Search for the cell housing the specified text and yield its [X, Y] center coordinate. 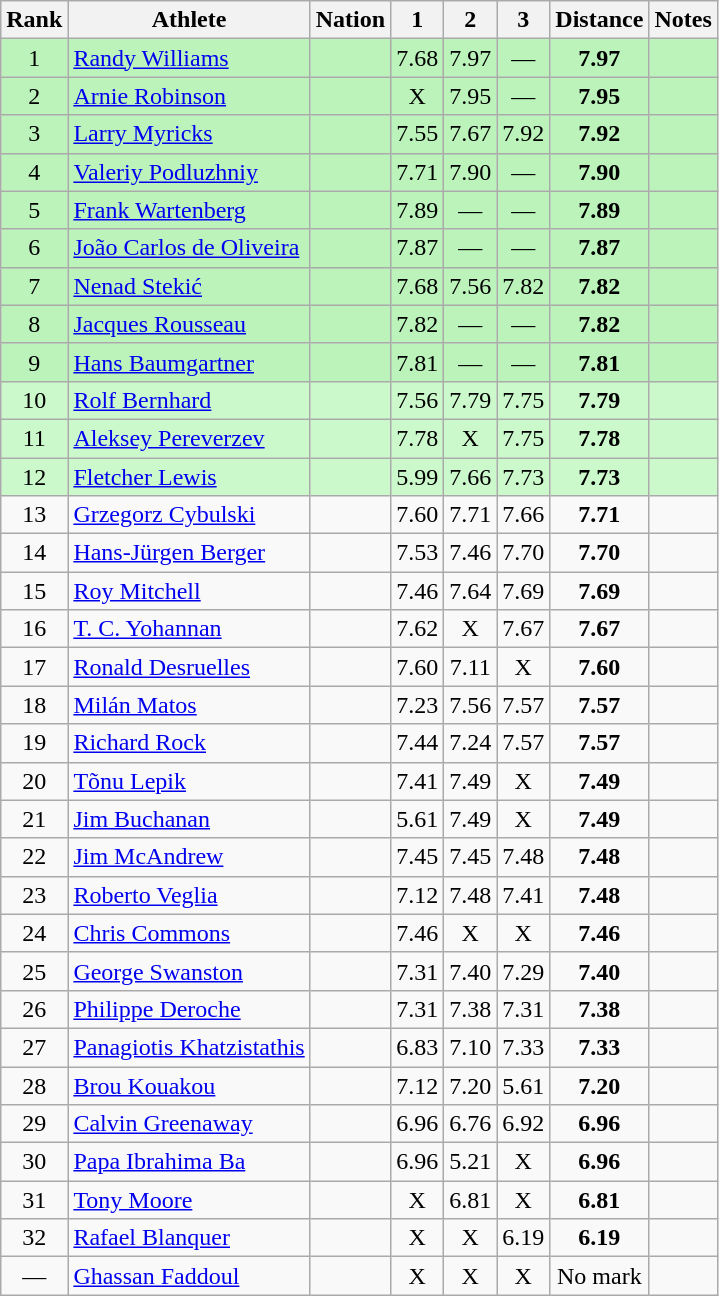
28 [34, 1085]
Larry Myricks [189, 134]
17 [34, 667]
6.76 [470, 1124]
7.62 [418, 629]
7.64 [470, 591]
26 [34, 1009]
27 [34, 1047]
Richard Rock [189, 743]
22 [34, 857]
Brou Kouakou [189, 1085]
7.10 [470, 1047]
Nation [350, 20]
Jacques Rousseau [189, 324]
23 [34, 895]
Grzegorz Cybulski [189, 515]
Frank Wartenberg [189, 210]
No mark [600, 1276]
Calvin Greenaway [189, 1124]
Notes [683, 20]
5.21 [470, 1162]
Nenad Stekić [189, 286]
Distance [600, 20]
T. C. Yohannan [189, 629]
7.24 [470, 743]
Tõnu Lepik [189, 781]
30 [34, 1162]
Hans Baumgartner [189, 362]
Jim McAndrew [189, 857]
18 [34, 705]
Jim Buchanan [189, 819]
Milán Matos [189, 705]
7.44 [418, 743]
6.83 [418, 1047]
Athlete [189, 20]
7 [34, 286]
13 [34, 515]
7.23 [418, 705]
32 [34, 1238]
Rolf Bernhard [189, 400]
8 [34, 324]
7.55 [418, 134]
Philippe Deroche [189, 1009]
Tony Moore [189, 1200]
20 [34, 781]
Roy Mitchell [189, 591]
11 [34, 438]
Papa Ibrahima Ba [189, 1162]
George Swanston [189, 971]
Ronald Desruelles [189, 667]
Rank [34, 20]
29 [34, 1124]
10 [34, 400]
Rafael Blanquer [189, 1238]
Chris Commons [189, 933]
Arnie Robinson [189, 96]
31 [34, 1200]
15 [34, 591]
14 [34, 553]
19 [34, 743]
5.99 [418, 477]
7.53 [418, 553]
5 [34, 210]
24 [34, 933]
16 [34, 629]
Panagiotis Khatzistathis [189, 1047]
7.29 [524, 971]
João Carlos de Oliveira [189, 248]
Ghassan Faddoul [189, 1276]
9 [34, 362]
12 [34, 477]
Valeriy Podluzhniy [189, 172]
7.11 [470, 667]
Randy Williams [189, 58]
4 [34, 172]
6 [34, 248]
Roberto Veglia [189, 895]
21 [34, 819]
25 [34, 971]
Hans-Jürgen Berger [189, 553]
Aleksey Pereverzev [189, 438]
6.92 [524, 1124]
Fletcher Lewis [189, 477]
